Output the [X, Y] coordinate of the center of the cell containing the given text.  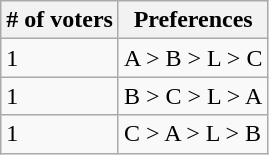
# of voters [60, 20]
Preferences [192, 20]
B > C > L > A [192, 96]
A > B > L > C [192, 58]
C > A > L > B [192, 134]
